Identify which cell holds the provided text, then report its (X, Y) central coordinate. 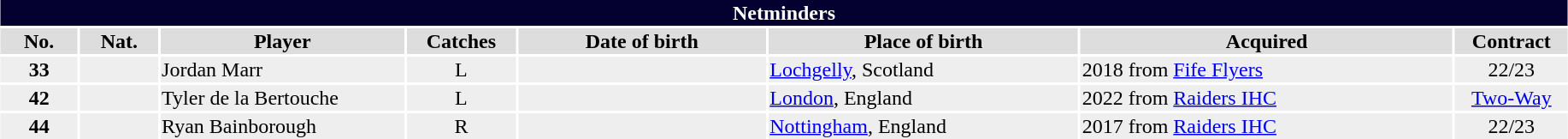
London, England (923, 98)
Acquired (1267, 41)
Catches (462, 41)
Ryan Bainborough (282, 126)
33 (39, 69)
2022 from Raiders IHC (1267, 98)
Nat. (120, 41)
Tyler de la Bertouche (282, 98)
42 (39, 98)
Nottingham, England (923, 126)
2017 from Raiders IHC (1267, 126)
No. (39, 41)
Contract (1512, 41)
Lochgelly, Scotland (923, 69)
Jordan Marr (282, 69)
2018 from Fife Flyers (1267, 69)
Place of birth (923, 41)
44 (39, 126)
Two-Way (1512, 98)
Date of birth (642, 41)
R (462, 126)
Netminders (783, 13)
Player (282, 41)
